Detect which cell encompasses the target text, then output its (X, Y) center coordinate. 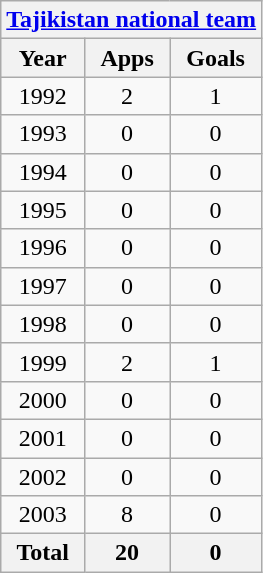
1993 (43, 134)
1996 (43, 248)
1995 (43, 210)
2001 (43, 438)
Apps (128, 58)
2002 (43, 477)
1998 (43, 324)
Total (43, 553)
1992 (43, 96)
8 (128, 515)
20 (128, 553)
2000 (43, 400)
1999 (43, 362)
Goals (216, 58)
2003 (43, 515)
1997 (43, 286)
Tajikistan national team (132, 20)
Year (43, 58)
1994 (43, 172)
